Determine the (X, Y) coordinate at the center of the cell enclosing the given text.  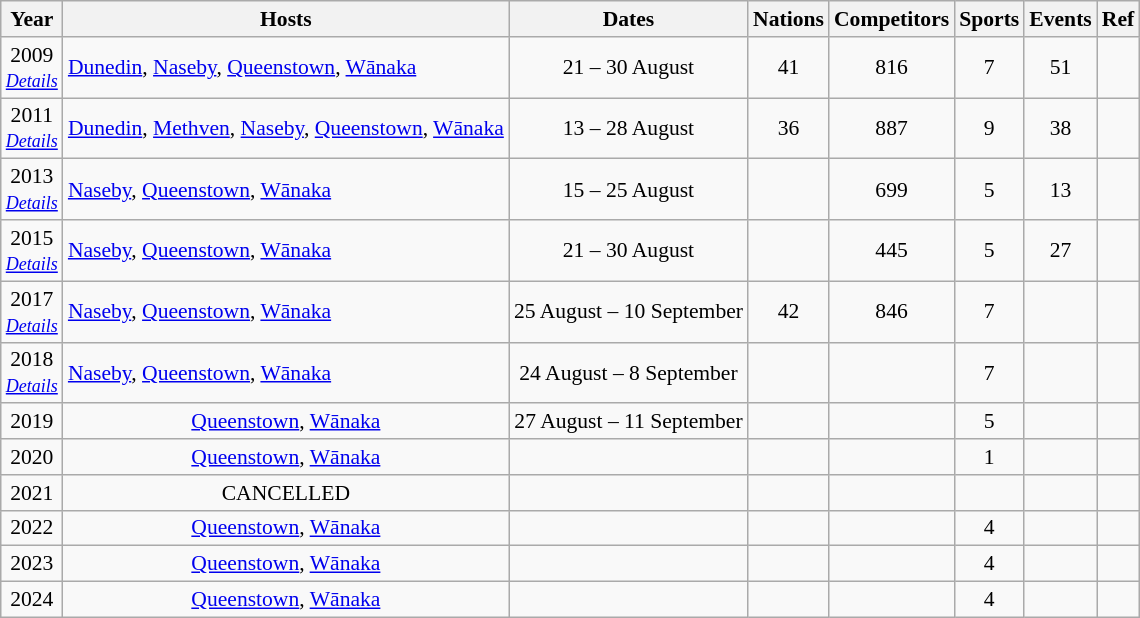
2018Details (32, 372)
27 (1060, 250)
51 (1060, 68)
2009Details (32, 68)
13 – 28 August (628, 128)
15 – 25 August (628, 190)
24 August – 8 September (628, 372)
2015Details (32, 250)
887 (892, 128)
2017Details (32, 312)
Events (1060, 19)
27 August – 11 September (628, 422)
42 (788, 312)
Hosts (286, 19)
2011Details (32, 128)
2022 (32, 528)
2019 (32, 422)
41 (788, 68)
2013Details (32, 190)
Dunedin, Naseby, Queenstown, Wānaka (286, 68)
9 (989, 128)
Dates (628, 19)
Sports (989, 19)
Nations (788, 19)
38 (1060, 128)
1 (989, 457)
2023 (32, 564)
2024 (32, 600)
25 August – 10 September (628, 312)
Dunedin, Methven, Naseby, Queenstown, Wānaka (286, 128)
699 (892, 190)
445 (892, 250)
Ref (1118, 19)
816 (892, 68)
CANCELLED (286, 493)
36 (788, 128)
Competitors (892, 19)
2021 (32, 493)
13 (1060, 190)
846 (892, 312)
Year (32, 19)
2020 (32, 457)
